Search for the cell housing the specified text and yield its [X, Y] center coordinate. 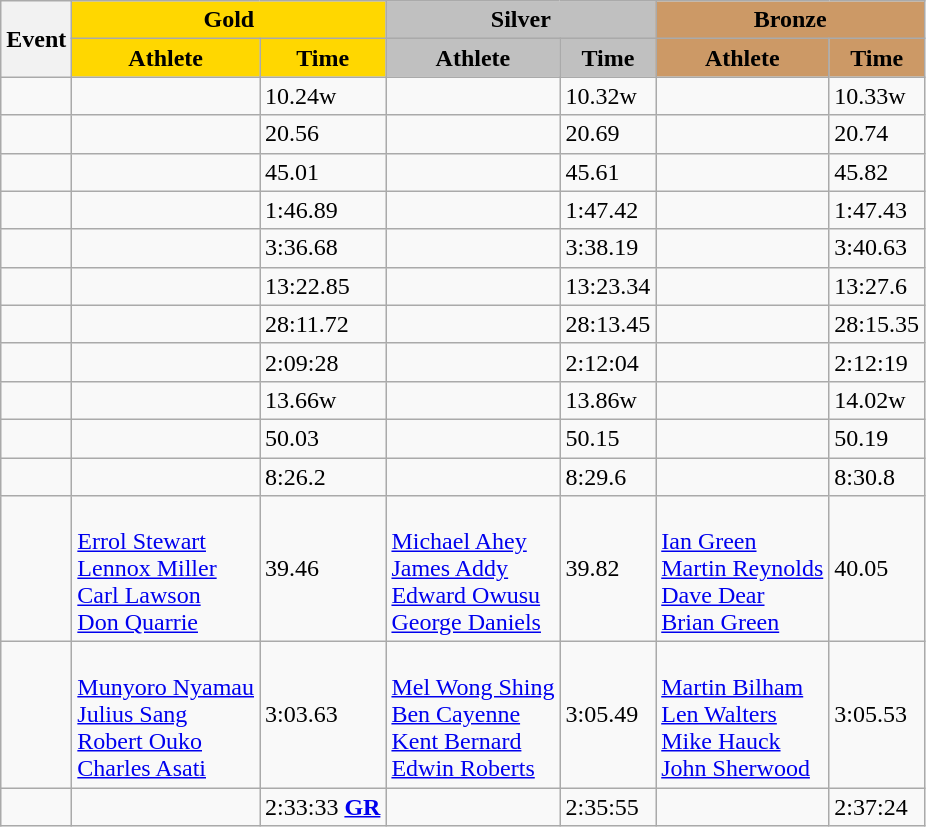
8:30.8 [877, 477]
3:38.19 [608, 248]
8:26.2 [323, 477]
10.33w [877, 96]
Event [36, 39]
Errol StewartLennox MillerCarl LawsonDon Quarrie [166, 569]
Bronze [790, 20]
1:47.42 [608, 210]
10.32w [608, 96]
50.03 [323, 438]
13:27.6 [877, 286]
1:47.43 [877, 210]
3:05.49 [608, 715]
50.19 [877, 438]
14.02w [877, 400]
45.82 [877, 172]
Michael AheyJames AddyEdward OwusuGeorge Daniels [473, 569]
28:15.35 [877, 324]
28:13.45 [608, 324]
13.86w [608, 400]
2:12:04 [608, 362]
50.15 [608, 438]
Silver [521, 20]
2:12:19 [877, 362]
Martin BilhamLen WaltersMike HauckJohn Sherwood [742, 715]
3:36.68 [323, 248]
Mel Wong ShingBen CayenneKent BernardEdwin Roberts [473, 715]
Ian GreenMartin ReynoldsDave DearBrian Green [742, 569]
10.24w [323, 96]
Gold [229, 20]
39.46 [323, 569]
28:11.72 [323, 324]
3:05.53 [877, 715]
13:23.34 [608, 286]
13.66w [323, 400]
13:22.85 [323, 286]
3:03.63 [323, 715]
Munyoro NyamauJulius SangRobert OukoCharles Asati [166, 715]
2:37:24 [877, 807]
3:40.63 [877, 248]
20.74 [877, 134]
20.69 [608, 134]
45.01 [323, 172]
39.82 [608, 569]
2:35:55 [608, 807]
20.56 [323, 134]
2:33:33 GR [323, 807]
40.05 [877, 569]
45.61 [608, 172]
2:09:28 [323, 362]
8:29.6 [608, 477]
1:46.89 [323, 210]
